Capture the cell that displays the provided text and extract its (X, Y) central coordinate. 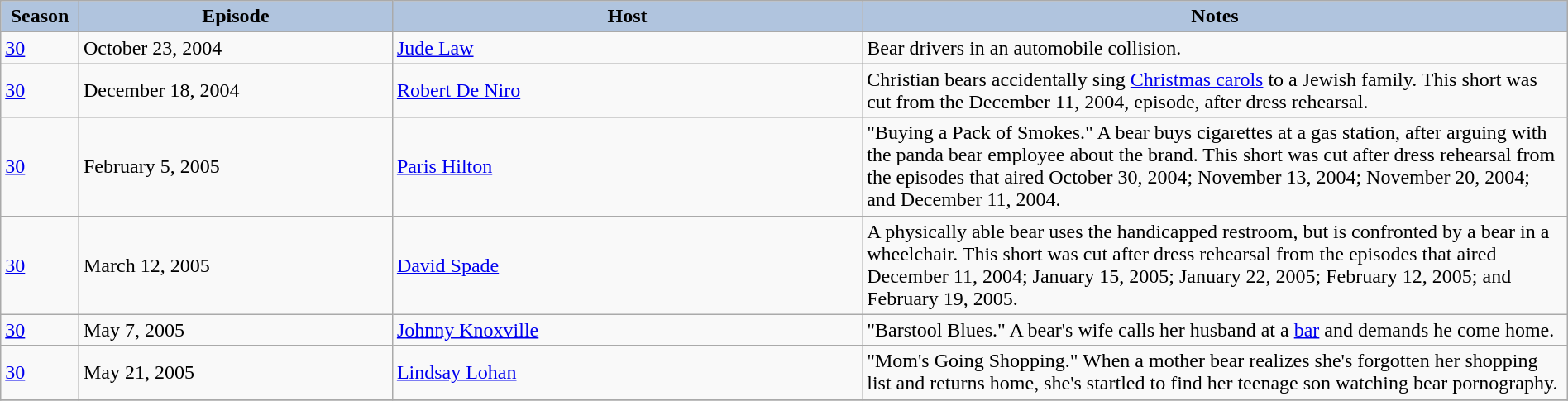
Lindsay Lohan (627, 372)
Jude Law (627, 48)
Episode (235, 17)
October 23, 2004 (235, 48)
Bear drivers in an automobile collision. (1216, 48)
David Spade (627, 265)
Paris Hilton (627, 167)
"Barstool Blues." A bear's wife calls her husband at a bar and demands he come home. (1216, 330)
March 12, 2005 (235, 265)
Host (627, 17)
Johnny Knoxville (627, 330)
Notes (1216, 17)
February 5, 2005 (235, 167)
Robert De Niro (627, 91)
May 7, 2005 (235, 330)
Season (40, 17)
Christian bears accidentally sing Christmas carols to a Jewish family. This short was cut from the December 11, 2004, episode, after dress rehearsal. (1216, 91)
May 21, 2005 (235, 372)
December 18, 2004 (235, 91)
